Output the [x, y] coordinate of the center of the cell containing the given text.  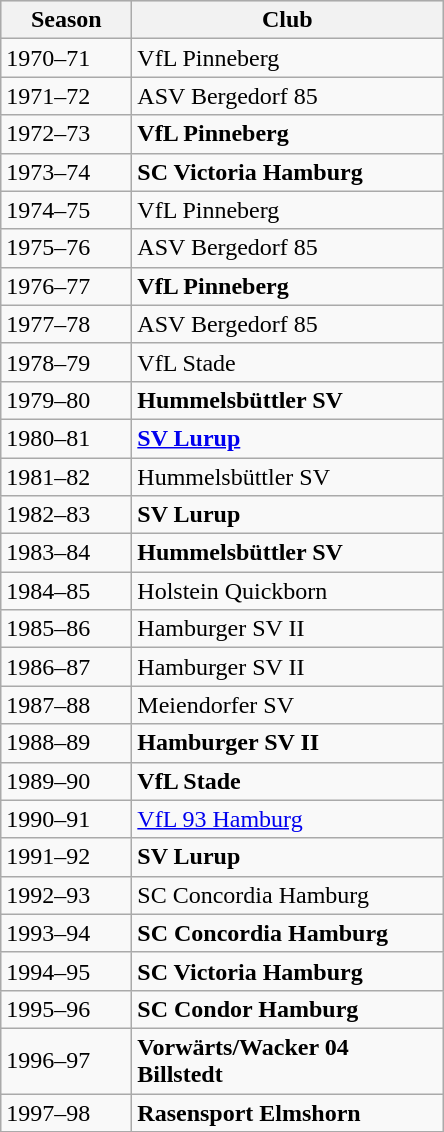
1992–93 [66, 895]
1982–83 [66, 515]
1973–74 [66, 172]
1986–87 [66, 667]
1996–97 [66, 1060]
1985–86 [66, 629]
1995–96 [66, 1009]
Season [66, 20]
1990–91 [66, 819]
1981–82 [66, 477]
1970–71 [66, 58]
1984–85 [66, 591]
1989–90 [66, 781]
SC Condor Hamburg [288, 1009]
1972–73 [66, 134]
1997–98 [66, 1113]
1976–77 [66, 286]
1979–80 [66, 400]
1987–88 [66, 705]
1974–75 [66, 210]
Vorwärts/Wacker 04 Billstedt [288, 1060]
1993–94 [66, 933]
Holstein Quickborn [288, 591]
1994–95 [66, 971]
VfL 93 Hamburg [288, 819]
1971–72 [66, 96]
1978–79 [66, 362]
Rasensport Elmshorn [288, 1113]
1977–78 [66, 324]
1983–84 [66, 553]
Meiendorfer SV [288, 705]
1988–89 [66, 743]
1980–81 [66, 438]
Club [288, 20]
1975–76 [66, 248]
1991–92 [66, 857]
